Scan for the cell matching the given text and deliver its [X, Y] coordinate at center. 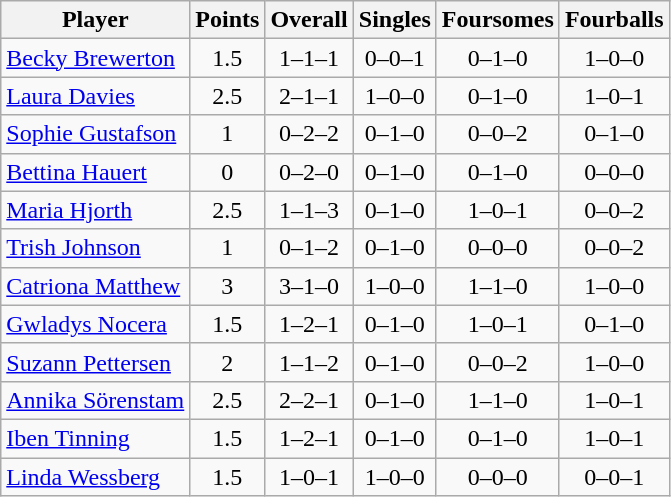
3–1–0 [309, 286]
Trish Johnson [96, 248]
Linda Wessberg [96, 477]
Overall [309, 20]
1–1–2 [309, 362]
Iben Tinning [96, 438]
Suzann Pettersen [96, 362]
0–2–0 [309, 172]
1–1–1 [309, 58]
0–2–2 [309, 134]
Becky Brewerton [96, 58]
Sophie Gustafson [96, 134]
Fourballs [614, 20]
Laura Davies [96, 96]
0 [228, 172]
2–1–1 [309, 96]
3 [228, 286]
Bettina Hauert [96, 172]
Catriona Matthew [96, 286]
Foursomes [498, 20]
0–1–2 [309, 248]
Points [228, 20]
1–1–3 [309, 210]
Gwladys Nocera [96, 324]
Singles [394, 20]
2 [228, 362]
2–2–1 [309, 400]
Maria Hjorth [96, 210]
Player [96, 20]
Annika Sörenstam [96, 400]
